Determine the (x, y) coordinate at the center of the cell enclosing the given text.  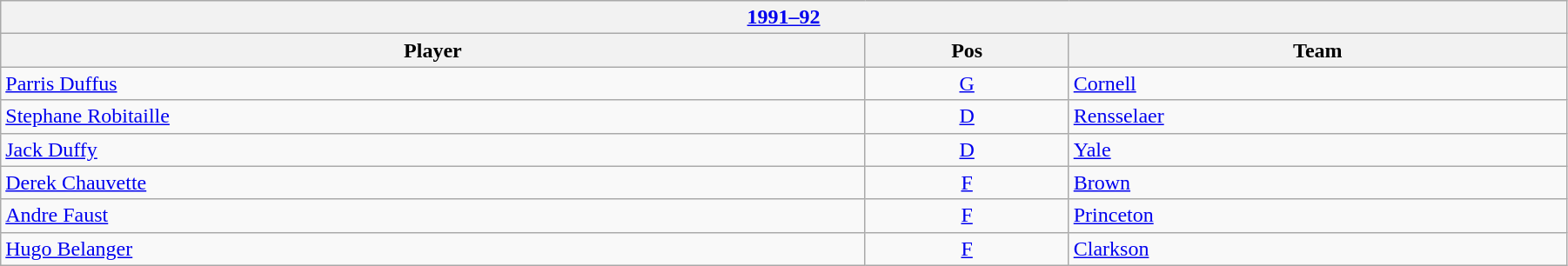
Rensselaer (1317, 116)
G (967, 83)
Player (433, 50)
Stephane Robitaille (433, 116)
Jack Duffy (433, 150)
Team (1317, 50)
Pos (967, 50)
Brown (1317, 183)
Andre Faust (433, 216)
Cornell (1317, 83)
Hugo Belanger (433, 249)
Derek Chauvette (433, 183)
1991–92 (784, 17)
Clarkson (1317, 249)
Parris Duffus (433, 83)
Princeton (1317, 216)
Yale (1317, 150)
